Extract the (x, y) coordinate from the center of the cell holding the provided text.  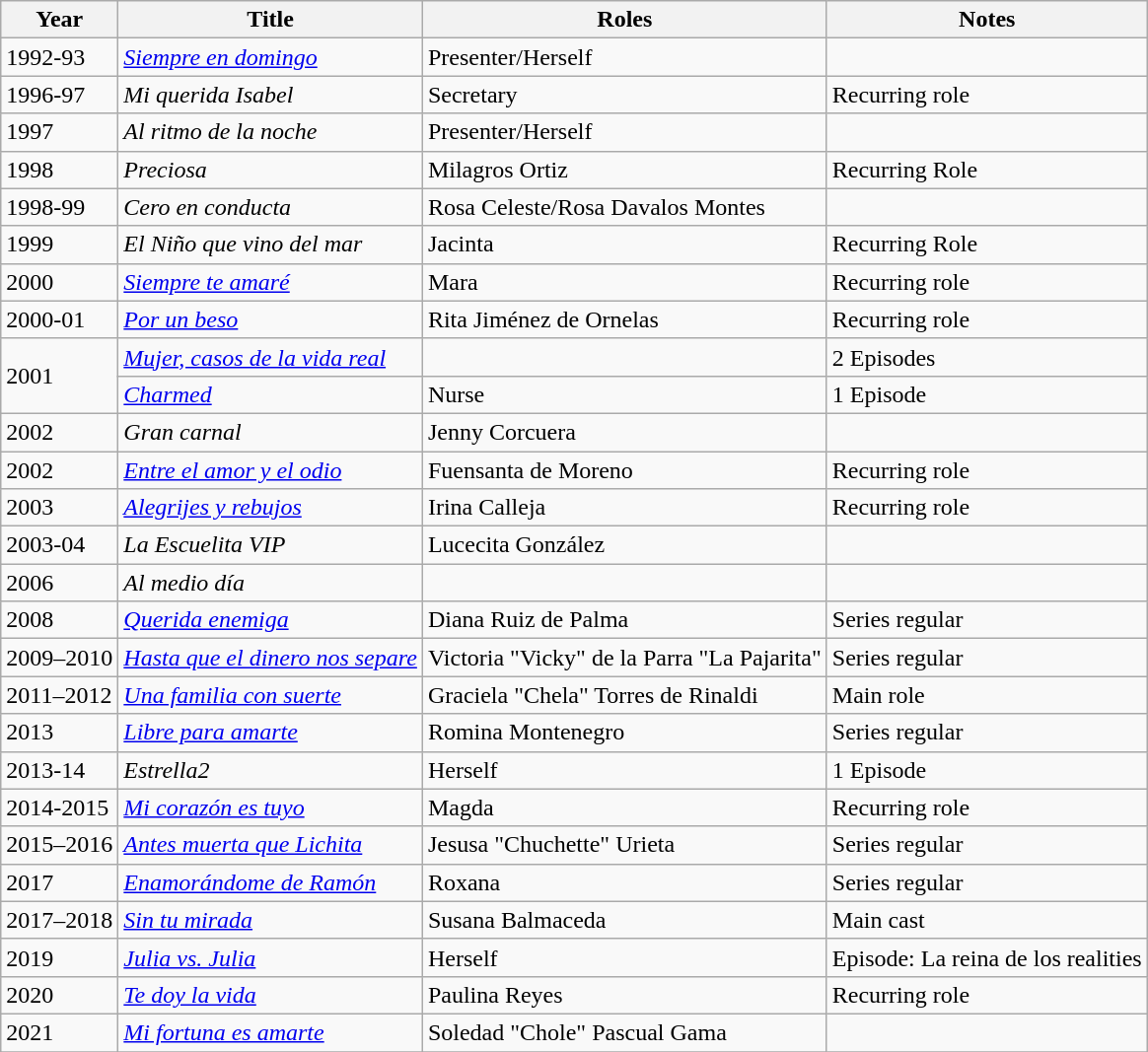
2003-04 (59, 545)
Nurse (624, 394)
2021 (59, 1032)
Susana Balmaceda (624, 920)
Siempre te amaré (270, 282)
Julia vs. Julia (270, 957)
2000 (59, 282)
Al ritmo de la noche (270, 132)
Gran carnal (270, 432)
Jacinta (624, 245)
Te doy la vida (270, 995)
Sin tu mirada (270, 920)
Charmed (270, 394)
Enamorándome de Ramón (270, 882)
Rita Jiménez de Ornelas (624, 319)
Mara (624, 282)
Antes muerta que Lichita (270, 845)
Roles (624, 20)
Main cast (986, 920)
2008 (59, 620)
Secretary (624, 95)
1996-97 (59, 95)
2013-14 (59, 770)
Al medio día (270, 583)
2006 (59, 583)
Episode: La reina de los realities (986, 957)
Libre para amarte (270, 733)
2009–2010 (59, 658)
2015–2016 (59, 845)
Year (59, 20)
Estrella2 (270, 770)
2017 (59, 882)
1998 (59, 170)
1997 (59, 132)
2013 (59, 733)
Title (270, 20)
Mi fortuna es amarte (270, 1032)
Main role (986, 695)
Alegrijes y rebujos (270, 508)
2003 (59, 508)
Hasta que el dinero nos separe (270, 658)
Cero en conducta (270, 207)
Entre el amor y el odio (270, 470)
Milagros Ortiz (624, 170)
Romina Montenegro (624, 733)
La Escuelita VIP (270, 545)
2014-2015 (59, 807)
Una familia con suerte (270, 695)
Paulina Reyes (624, 995)
Magda (624, 807)
Diana Ruiz de Palma (624, 620)
1999 (59, 245)
Irina Calleja (624, 508)
Jenny Corcuera (624, 432)
Roxana (624, 882)
Preciosa (270, 170)
Lucecita González (624, 545)
Notes (986, 20)
1998-99 (59, 207)
Fuensanta de Moreno (624, 470)
2019 (59, 957)
Rosa Celeste/Rosa Davalos Montes (624, 207)
2020 (59, 995)
Victoria "Vicky" de la Parra "La Pajarita" (624, 658)
Jesusa "Chuchette" Urieta (624, 845)
Querida enemiga (270, 620)
Mujer, casos de la vida real (270, 357)
2000-01 (59, 319)
1992-93 (59, 57)
2001 (59, 376)
2 Episodes (986, 357)
Graciela "Chela" Torres de Rinaldi (624, 695)
2011–2012 (59, 695)
Mi querida Isabel (270, 95)
Siempre en domingo (270, 57)
Por un beso (270, 319)
Mi corazón es tuyo (270, 807)
2017–2018 (59, 920)
El Niño que vino del mar (270, 245)
Soledad "Chole" Pascual Gama (624, 1032)
